Scan for the cell matching the given text and deliver its [X, Y] coordinate at center. 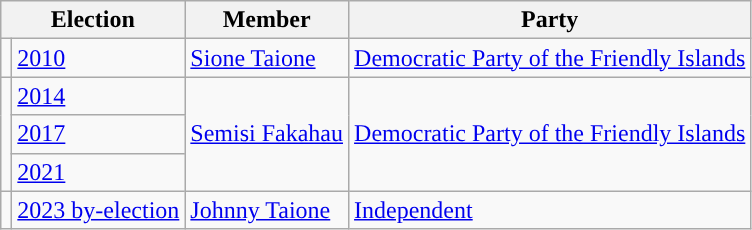
Independent [550, 210]
Member [267, 20]
2017 [98, 134]
Party [550, 20]
Semisi Fakahau [267, 134]
2014 [98, 96]
2023 by-election [98, 210]
Sione Taione [267, 58]
2010 [98, 58]
Election [93, 20]
Johnny Taione [267, 210]
2021 [98, 172]
